Pinpoint the cell where the given text exists, returning its (X, Y) midpoint coordinate. 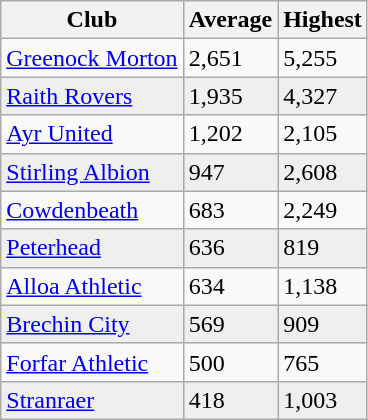
947 (230, 172)
634 (230, 286)
Raith Rovers (92, 96)
Average (230, 20)
1,202 (230, 134)
569 (230, 324)
Greenock Morton (92, 58)
819 (323, 248)
Ayr United (92, 134)
636 (230, 248)
765 (323, 362)
Cowdenbeath (92, 210)
5,255 (323, 58)
4,327 (323, 96)
Highest (323, 20)
683 (230, 210)
2,105 (323, 134)
500 (230, 362)
418 (230, 400)
2,249 (323, 210)
2,651 (230, 58)
1,138 (323, 286)
909 (323, 324)
1,003 (323, 400)
Forfar Athletic (92, 362)
1,935 (230, 96)
Stranraer (92, 400)
Alloa Athletic (92, 286)
Brechin City (92, 324)
2,608 (323, 172)
Peterhead (92, 248)
Club (92, 20)
Stirling Albion (92, 172)
